Pinpoint the cell where the given text exists, returning its [x, y] midpoint coordinate. 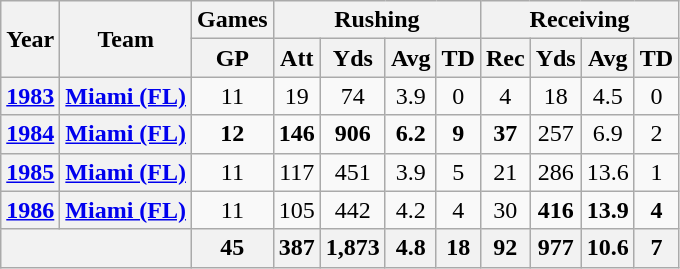
1,873 [352, 248]
1 [656, 172]
6.9 [608, 134]
9 [458, 134]
977 [556, 248]
13.6 [608, 172]
37 [505, 134]
1985 [30, 172]
4.5 [608, 96]
6.2 [410, 134]
257 [556, 134]
451 [352, 172]
Games [233, 20]
146 [296, 134]
906 [352, 134]
12 [233, 134]
45 [233, 248]
10.6 [608, 248]
5 [458, 172]
92 [505, 248]
13.9 [608, 210]
Rec [505, 58]
GP [233, 58]
4.2 [410, 210]
387 [296, 248]
Rushing [376, 20]
74 [352, 96]
286 [556, 172]
30 [505, 210]
117 [296, 172]
416 [556, 210]
Receiving [579, 20]
1984 [30, 134]
1986 [30, 210]
442 [352, 210]
21 [505, 172]
19 [296, 96]
Year [30, 39]
7 [656, 248]
Team [126, 39]
2 [656, 134]
1983 [30, 96]
Att [296, 58]
105 [296, 210]
4.8 [410, 248]
